Search for the cell housing the specified text and yield its [x, y] center coordinate. 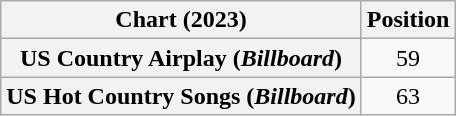
US Hot Country Songs (Billboard) [181, 96]
US Country Airplay (Billboard) [181, 58]
63 [408, 96]
Chart (2023) [181, 20]
Position [408, 20]
59 [408, 58]
